Locate the cell with the specified text and output its (X, Y) center coordinate. 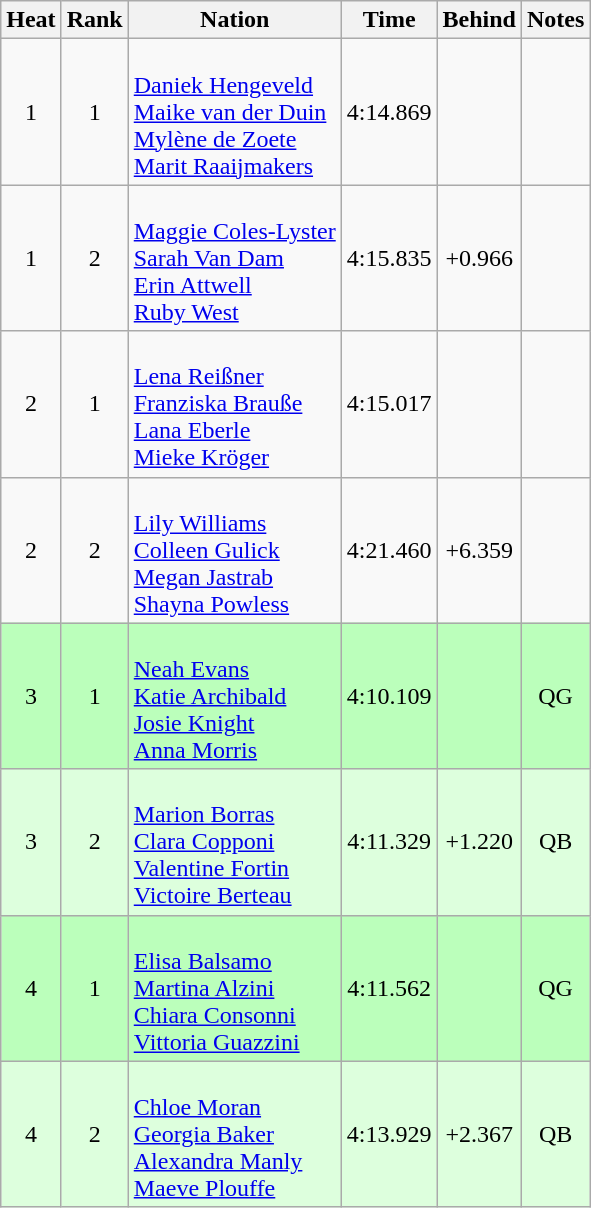
+6.359 (479, 550)
+1.220 (479, 842)
4:21.460 (389, 550)
Notes (555, 20)
Heat (31, 20)
Daniek HengeveldMaike van der DuinMylène de ZoeteMarit Raaijmakers (234, 112)
Lena ReißnerFranziska BraußeLana EberleMieke Kröger (234, 404)
Time (389, 20)
+0.966 (479, 258)
4:14.869 (389, 112)
Maggie Coles-LysterSarah Van DamErin AttwellRuby West (234, 258)
Rank (94, 20)
Behind (479, 20)
Nation (234, 20)
Chloe MoranGeorgia BakerAlexandra ManlyMaeve Plouffe (234, 1134)
Lily WilliamsColleen GulickMegan JastrabShayna Powless (234, 550)
4:15.017 (389, 404)
Elisa BalsamoMartina AlziniChiara ConsonniVittoria Guazzini (234, 988)
Marion BorrasClara CopponiValentine FortinVictoire Berteau (234, 842)
4:15.835 (389, 258)
Neah EvansKatie ArchibaldJosie KnightAnna Morris (234, 696)
4:11.329 (389, 842)
4:10.109 (389, 696)
+2.367 (479, 1134)
4:11.562 (389, 988)
4:13.929 (389, 1134)
